Find where the given text appears and provide that cell's center as [X, Y] coordinate. 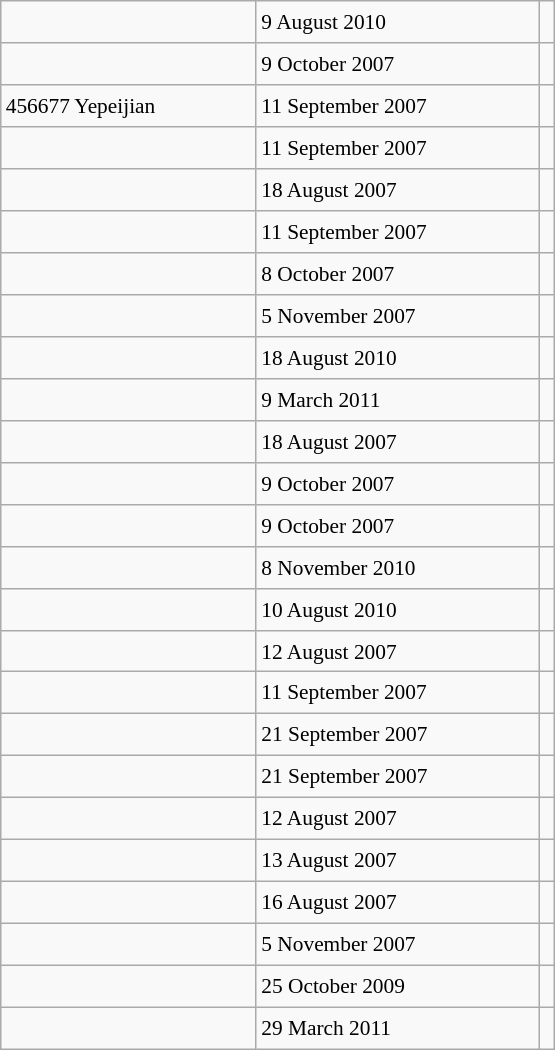
8 November 2010 [397, 567]
10 August 2010 [397, 609]
18 August 2010 [397, 358]
16 August 2007 [397, 903]
13 August 2007 [397, 861]
9 August 2010 [397, 22]
9 March 2011 [397, 399]
29 March 2011 [397, 1028]
456677 Yepeijian [129, 106]
25 October 2009 [397, 986]
8 October 2007 [397, 274]
